Determine the [x, y] coordinate at the center of the cell enclosing the given text.  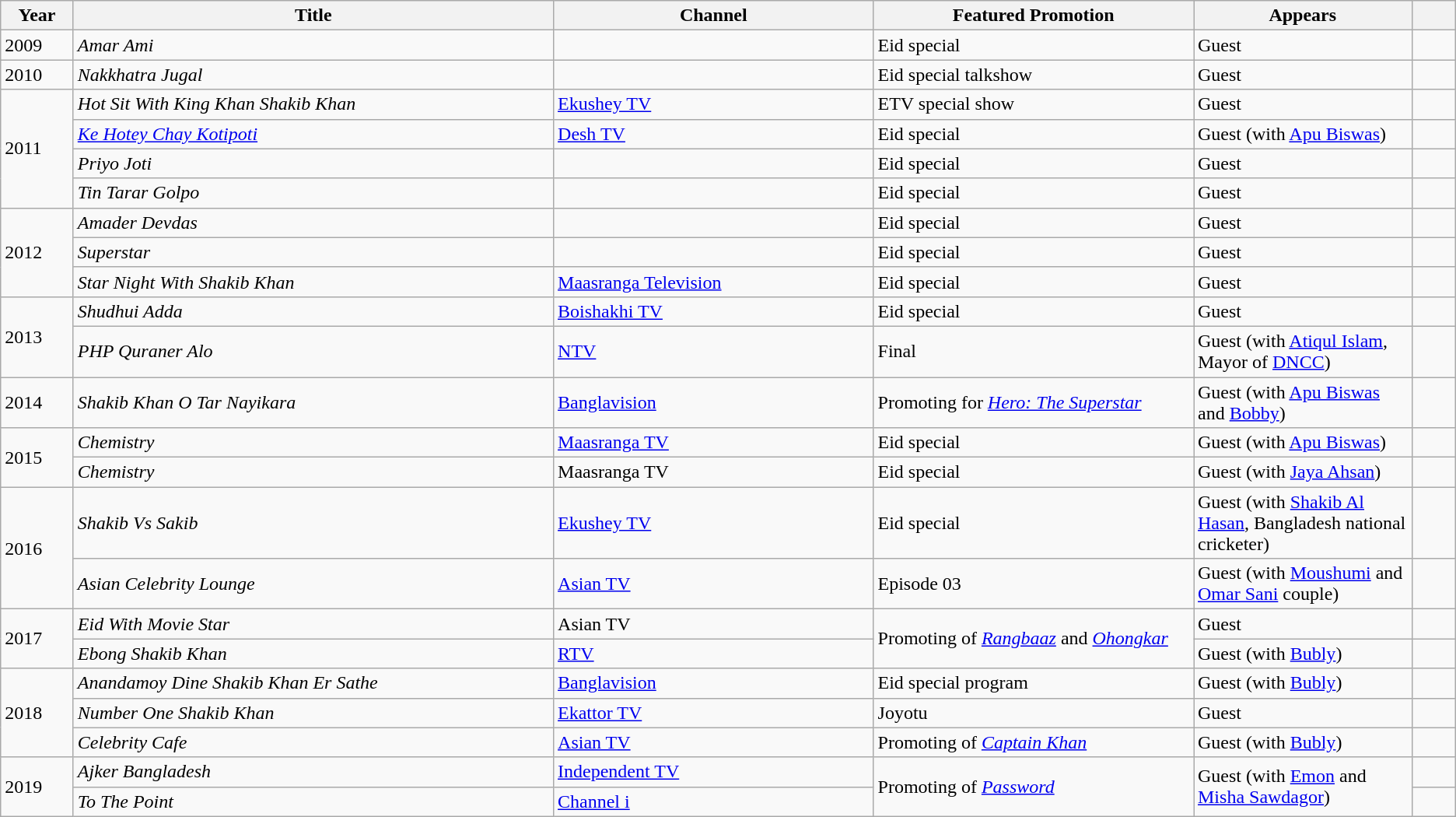
ETV special show [1033, 104]
Tin Tarar Golpo [313, 193]
Final [1033, 352]
Eid With Movie Star [313, 624]
To The Point [313, 801]
Priyo Joti [313, 163]
Promoting of Captain Khan [1033, 742]
Title [313, 16]
2013 [37, 336]
Eid special program [1033, 683]
Ebong Shakib Khan [313, 654]
Superstar [313, 252]
Shudhui Adda [313, 311]
2016 [37, 548]
RTV [714, 654]
2019 [37, 787]
2017 [37, 639]
Number One Shakib Khan [313, 713]
Anandamoy Dine Shakib Khan Er Sathe [313, 683]
Channel i [714, 801]
Amar Ami [313, 45]
Independent TV [714, 772]
Promoting of Rangbaaz and Ohongkar [1033, 639]
Year [37, 16]
Ke Hotey Chay Kotipoti [313, 134]
Promoting for Hero: The Superstar [1033, 401]
Celebrity Cafe [313, 742]
2010 [37, 75]
2011 [37, 149]
2009 [37, 45]
Guest (with Moushumi and Omar Sani couple) [1302, 584]
Desh TV [714, 134]
Appears [1302, 16]
Guest (with Atiqul Islam, Mayor of DNCC) [1302, 352]
Ajker Bangladesh [313, 772]
Shakib Vs Sakib [313, 523]
NTV [714, 352]
Joyotu [1033, 713]
Featured Promotion [1033, 16]
Guest (with Emon and Misha Sawdagor) [1302, 787]
Maasranga Television [714, 282]
Hot Sit With King Khan Shakib Khan [313, 104]
Asian Celebrity Lounge [313, 584]
Guest (with Apu Biswas and Bobby) [1302, 401]
PHP Quraner Alo [313, 352]
Eid special talkshow [1033, 75]
2018 [37, 713]
Shakib Khan O Tar Nayikara [313, 401]
Nakkhatra Jugal [313, 75]
Ekattor TV [714, 713]
Amader Devdas [313, 223]
Promoting of Password [1033, 787]
2015 [37, 458]
2014 [37, 401]
Episode 03 [1033, 584]
Guest (with Shakib Al Hasan, Bangladesh national cricketer) [1302, 523]
Boishakhi TV [714, 311]
Guest (with Jaya Ahsan) [1302, 472]
Channel [714, 16]
Star Night With Shakib Khan [313, 282]
2012 [37, 252]
